Detect which cell encompasses the target text, then output its (x, y) center coordinate. 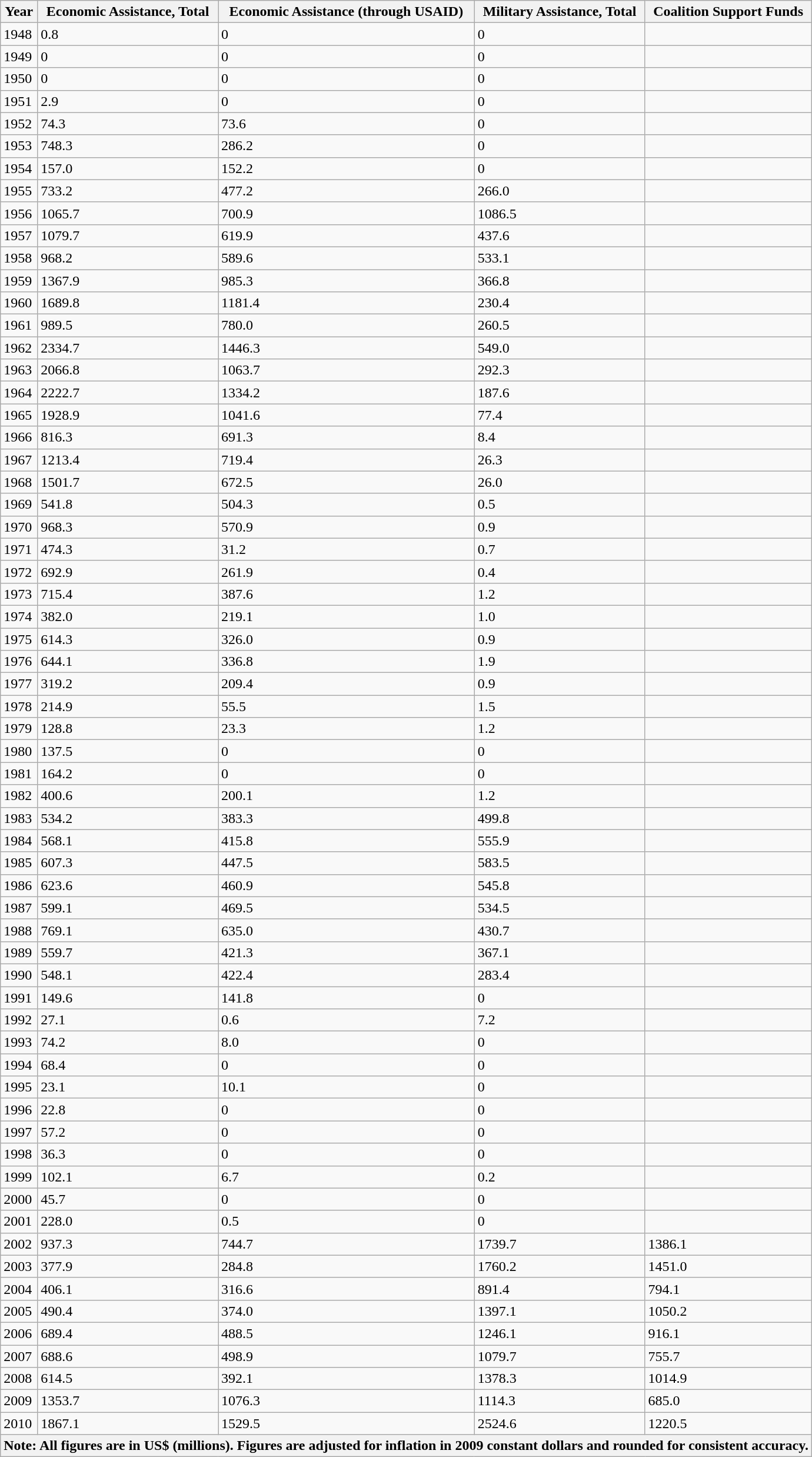
27.1 (128, 1020)
Year (19, 12)
45.7 (128, 1199)
2005 (19, 1311)
2003 (19, 1266)
504.3 (346, 505)
284.8 (346, 1266)
319.2 (128, 684)
816.3 (128, 437)
1963 (19, 370)
1950 (19, 79)
73.6 (346, 124)
937.3 (128, 1244)
219.1 (346, 616)
1928.9 (128, 415)
614.5 (128, 1379)
336.8 (346, 662)
1965 (19, 415)
488.5 (346, 1333)
1213.4 (128, 460)
1386.1 (728, 1244)
164.2 (128, 774)
374.0 (346, 1311)
141.8 (346, 998)
2001 (19, 1222)
406.1 (128, 1289)
692.9 (128, 572)
152.2 (346, 168)
1967 (19, 460)
10.1 (346, 1087)
1689.8 (128, 303)
1334.2 (346, 393)
102.1 (128, 1177)
1948 (19, 34)
691.3 (346, 437)
1353.7 (128, 1401)
599.1 (128, 908)
614.3 (128, 639)
1954 (19, 168)
1397.1 (560, 1311)
1987 (19, 908)
187.6 (560, 393)
6.7 (346, 1177)
1956 (19, 213)
1984 (19, 841)
968.2 (128, 258)
283.4 (560, 975)
1978 (19, 706)
1050.2 (728, 1311)
7.2 (560, 1020)
Economic Assistance (through USAID) (346, 12)
Coalition Support Funds (728, 12)
292.3 (560, 370)
733.2 (128, 191)
286.2 (346, 146)
545.8 (560, 885)
549.0 (560, 348)
1.5 (560, 706)
437.6 (560, 235)
2010 (19, 1423)
989.5 (128, 326)
1976 (19, 662)
Economic Assistance, Total (128, 12)
Note: All figures are in US$ (millions). Figures are adjusted for inflation in 2009 constant dollars and rounded for consistent accuracy. (406, 1446)
0.7 (560, 549)
261.9 (346, 572)
316.6 (346, 1289)
200.1 (346, 796)
672.5 (346, 482)
619.9 (346, 235)
968.3 (128, 527)
744.7 (346, 1244)
685.0 (728, 1401)
2000 (19, 1199)
1981 (19, 774)
2524.6 (560, 1423)
985.3 (346, 281)
1446.3 (346, 348)
57.2 (128, 1132)
533.1 (560, 258)
0.2 (560, 1177)
377.9 (128, 1266)
1501.7 (128, 482)
74.3 (128, 124)
26.0 (560, 482)
498.9 (346, 1356)
1378.3 (560, 1379)
689.4 (128, 1333)
0.8 (128, 34)
755.7 (728, 1356)
916.1 (728, 1333)
157.0 (128, 168)
644.1 (128, 662)
2009 (19, 1401)
8.4 (560, 437)
1985 (19, 863)
23.3 (346, 729)
0.6 (346, 1020)
2334.7 (128, 348)
534.5 (560, 908)
1975 (19, 639)
149.6 (128, 998)
1760.2 (560, 1266)
77.4 (560, 415)
430.7 (560, 930)
1065.7 (128, 213)
1990 (19, 975)
555.9 (560, 841)
392.1 (346, 1379)
1964 (19, 393)
1995 (19, 1087)
1997 (19, 1132)
1957 (19, 235)
26.3 (560, 460)
326.0 (346, 639)
568.1 (128, 841)
688.6 (128, 1356)
383.3 (346, 818)
1451.0 (728, 1266)
0.4 (560, 572)
1529.5 (346, 1423)
1.0 (560, 616)
Military Assistance, Total (560, 12)
1992 (19, 1020)
1998 (19, 1154)
548.1 (128, 975)
891.4 (560, 1289)
422.4 (346, 975)
2006 (19, 1333)
583.5 (560, 863)
1962 (19, 348)
421.3 (346, 952)
382.0 (128, 616)
1966 (19, 437)
623.6 (128, 885)
400.6 (128, 796)
559.7 (128, 952)
230.4 (560, 303)
1988 (19, 930)
1220.5 (728, 1423)
1994 (19, 1065)
1991 (19, 998)
1961 (19, 326)
1971 (19, 549)
209.4 (346, 684)
214.9 (128, 706)
22.8 (128, 1110)
1982 (19, 796)
74.2 (128, 1043)
700.9 (346, 213)
137.5 (128, 751)
1367.9 (128, 281)
1970 (19, 527)
415.8 (346, 841)
490.4 (128, 1311)
1953 (19, 146)
228.0 (128, 1222)
469.5 (346, 908)
1952 (19, 124)
1955 (19, 191)
8.0 (346, 1043)
55.5 (346, 706)
460.9 (346, 885)
1739.7 (560, 1244)
1959 (19, 281)
128.8 (128, 729)
1949 (19, 57)
1980 (19, 751)
1960 (19, 303)
31.2 (346, 549)
23.1 (128, 1087)
715.4 (128, 594)
1972 (19, 572)
1063.7 (346, 370)
2.9 (128, 101)
68.4 (128, 1065)
1983 (19, 818)
367.1 (560, 952)
1993 (19, 1043)
1989 (19, 952)
1014.9 (728, 1379)
769.1 (128, 930)
1969 (19, 505)
1951 (19, 101)
387.6 (346, 594)
266.0 (560, 191)
1974 (19, 616)
607.3 (128, 863)
589.6 (346, 258)
260.5 (560, 326)
2002 (19, 1244)
1114.3 (560, 1401)
2004 (19, 1289)
1041.6 (346, 415)
1968 (19, 482)
36.3 (128, 1154)
366.8 (560, 281)
780.0 (346, 326)
2008 (19, 1379)
534.2 (128, 818)
794.1 (728, 1289)
541.8 (128, 505)
1986 (19, 885)
2222.7 (128, 393)
1.9 (560, 662)
719.4 (346, 460)
1246.1 (560, 1333)
1958 (19, 258)
1086.5 (560, 213)
447.5 (346, 863)
499.8 (560, 818)
2066.8 (128, 370)
1867.1 (128, 1423)
1979 (19, 729)
748.3 (128, 146)
1977 (19, 684)
570.9 (346, 527)
1999 (19, 1177)
477.2 (346, 191)
635.0 (346, 930)
1973 (19, 594)
474.3 (128, 549)
1996 (19, 1110)
1076.3 (346, 1401)
2007 (19, 1356)
1181.4 (346, 303)
